Pinpoint the cell where the given text exists, returning its [x, y] midpoint coordinate. 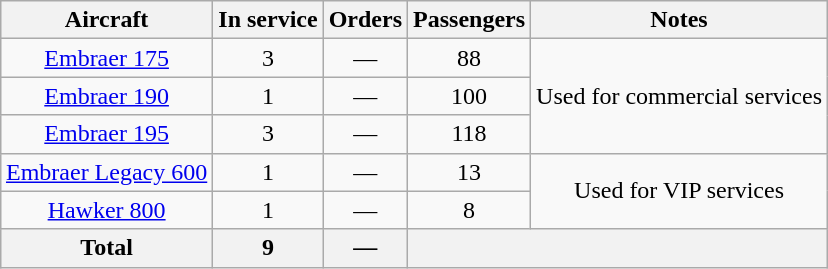
Orders [365, 20]
118 [470, 134]
Used for VIP services [680, 191]
Embraer 175 [106, 58]
Hawker 800 [106, 210]
In service [268, 20]
9 [268, 248]
88 [470, 58]
8 [470, 210]
Aircraft [106, 20]
Embraer Legacy 600 [106, 172]
Passengers [470, 20]
Embraer 195 [106, 134]
100 [470, 96]
Notes [680, 20]
Total [106, 248]
Used for commercial services [680, 96]
13 [470, 172]
Embraer 190 [106, 96]
